Detect which cell encompasses the target text, then output its [x, y] center coordinate. 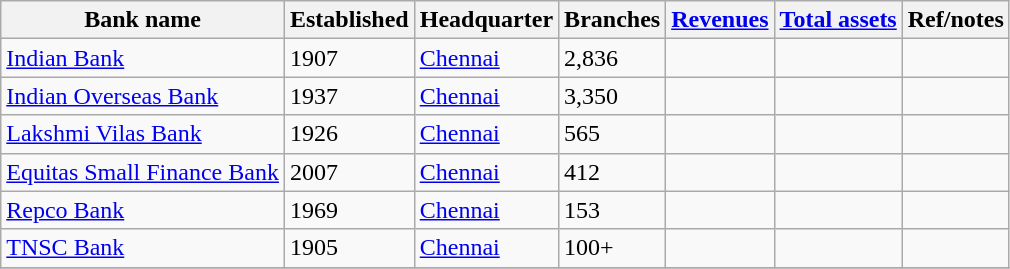
Lakshmi Vilas Bank [143, 134]
1905 [349, 248]
565 [612, 134]
Headquarter [486, 20]
1926 [349, 134]
2,836 [612, 58]
1907 [349, 58]
1937 [349, 96]
Branches [612, 20]
Ref/notes [956, 20]
100+ [612, 248]
Repco Bank [143, 210]
Equitas Small Finance Bank [143, 172]
Indian Overseas Bank [143, 96]
153 [612, 210]
TNSC Bank [143, 248]
412 [612, 172]
Revenues [720, 20]
Total assets [838, 20]
2007 [349, 172]
3,350 [612, 96]
Established [349, 20]
Bank name [143, 20]
1969 [349, 210]
Indian Bank [143, 58]
